Identify which cell holds the provided text, then report its [x, y] central coordinate. 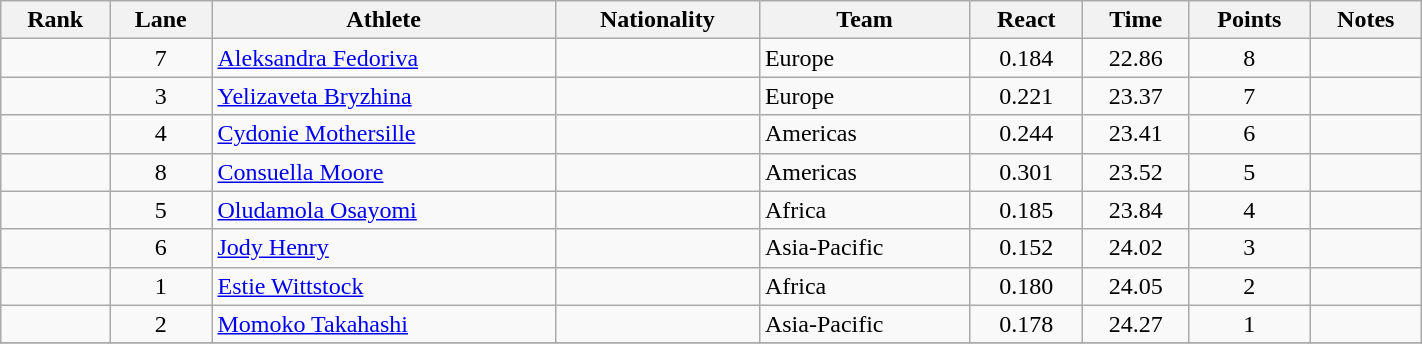
24.05 [1136, 286]
Momoko Takahashi [384, 324]
0.301 [1026, 172]
Jody Henry [384, 248]
Yelizaveta Bryzhina [384, 96]
Estie Wittstock [384, 286]
React [1026, 20]
Points [1249, 20]
23.84 [1136, 210]
0.244 [1026, 134]
Lane [161, 20]
0.152 [1026, 248]
24.27 [1136, 324]
0.180 [1026, 286]
0.184 [1026, 58]
Athlete [384, 20]
Time [1136, 20]
0.178 [1026, 324]
22.86 [1136, 58]
23.41 [1136, 134]
Cydonie Mothersille [384, 134]
23.37 [1136, 96]
Notes [1366, 20]
23.52 [1136, 172]
0.221 [1026, 96]
Nationality [657, 20]
Rank [56, 20]
24.02 [1136, 248]
Team [864, 20]
Consuella Moore [384, 172]
Aleksandra Fedoriva [384, 58]
Oludamola Osayomi [384, 210]
0.185 [1026, 210]
